Extract the (X, Y) coordinate from the center of the cell holding the provided text.  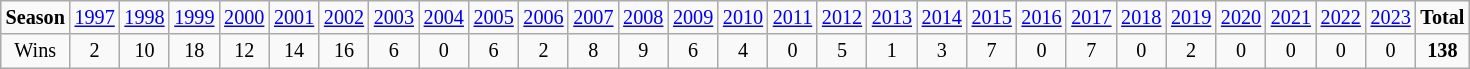
4 (743, 52)
2014 (942, 18)
Wins (36, 52)
2008 (643, 18)
Total (1443, 18)
14 (294, 52)
1999 (194, 18)
9 (643, 52)
2001 (294, 18)
1997 (95, 18)
8 (593, 52)
2019 (1191, 18)
2021 (1291, 18)
2006 (544, 18)
10 (145, 52)
138 (1443, 52)
3 (942, 52)
2009 (693, 18)
2022 (1341, 18)
18 (194, 52)
Season (36, 18)
2007 (593, 18)
2005 (494, 18)
2013 (892, 18)
2000 (244, 18)
2017 (1091, 18)
2012 (842, 18)
16 (344, 52)
5 (842, 52)
2023 (1391, 18)
2003 (394, 18)
2002 (344, 18)
2020 (1241, 18)
2010 (743, 18)
1998 (145, 18)
2018 (1141, 18)
2016 (1042, 18)
2004 (444, 18)
2015 (992, 18)
1 (892, 52)
12 (244, 52)
2011 (792, 18)
